Output the [x, y] coordinate of the center of the cell containing the given text.  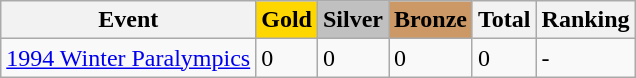
Bronze [431, 20]
Gold [287, 20]
1994 Winter Paralympics [128, 58]
Total [504, 20]
Ranking [586, 20]
Event [128, 20]
- [586, 58]
Silver [352, 20]
